Return (X, Y) of the center of cell containing provided text 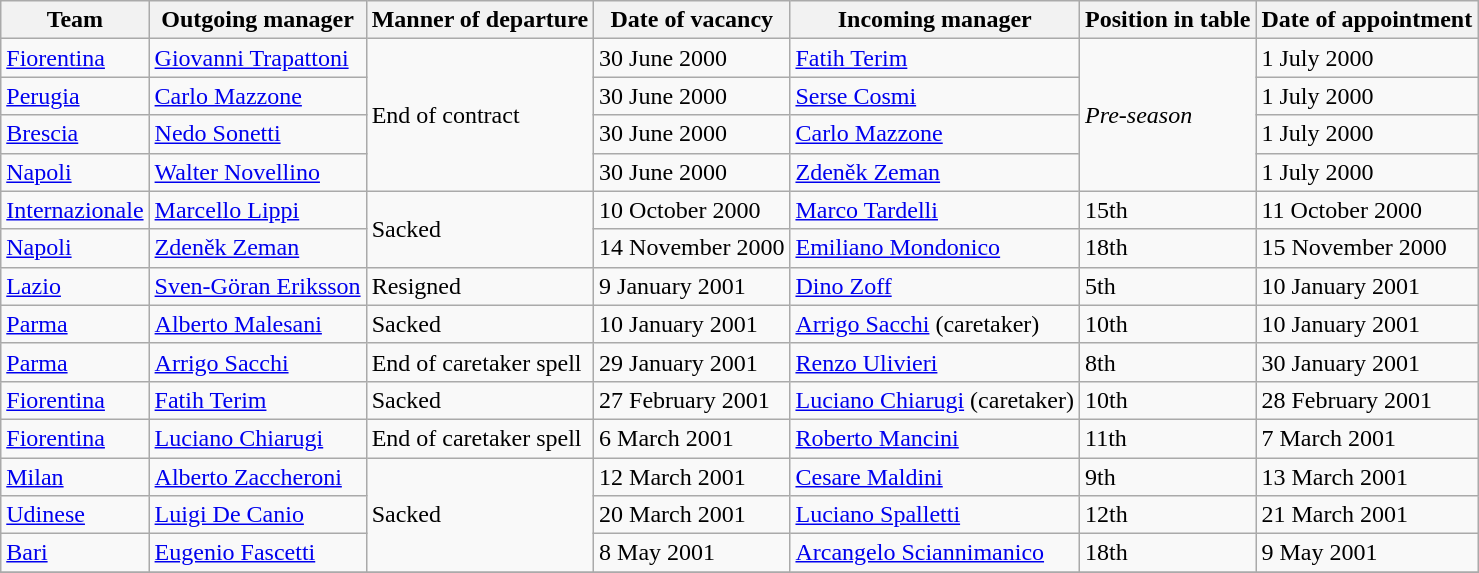
End of contract (480, 115)
Date of vacancy (692, 20)
21 March 2001 (1367, 515)
Marcello Lippi (258, 210)
Alberto Malesani (258, 324)
29 January 2001 (692, 362)
15th (1168, 210)
Milan (75, 477)
Lazio (75, 286)
6 March 2001 (692, 438)
Luigi De Canio (258, 515)
7 March 2001 (1367, 438)
Arcangelo Sciannimanico (935, 553)
12 March 2001 (692, 477)
13 March 2001 (1367, 477)
10 October 2000 (692, 210)
Incoming manager (935, 20)
Alberto Zaccheroni (258, 477)
Giovanni Trapattoni (258, 58)
20 March 2001 (692, 515)
Renzo Ulivieri (935, 362)
15 November 2000 (1367, 248)
Bari (75, 553)
8 May 2001 (692, 553)
11 October 2000 (1367, 210)
Emiliano Mondonico (935, 248)
Eugenio Fascetti (258, 553)
Roberto Mancini (935, 438)
9th (1168, 477)
11th (1168, 438)
Nedo Sonetti (258, 134)
Pre-season (1168, 115)
9 May 2001 (1367, 553)
Cesare Maldini (935, 477)
Arrigo Sacchi (258, 362)
Date of appointment (1367, 20)
Team (75, 20)
9 January 2001 (692, 286)
Perugia (75, 96)
Outgoing manager (258, 20)
8th (1168, 362)
5th (1168, 286)
12th (1168, 515)
Marco Tardelli (935, 210)
28 February 2001 (1367, 400)
14 November 2000 (692, 248)
27 February 2001 (692, 400)
Dino Zoff (935, 286)
Position in table (1168, 20)
Arrigo Sacchi (caretaker) (935, 324)
30 January 2001 (1367, 362)
Serse Cosmi (935, 96)
Luciano Chiarugi (258, 438)
Udinese (75, 515)
Luciano Spalletti (935, 515)
Brescia (75, 134)
Walter Novellino (258, 172)
Luciano Chiarugi (caretaker) (935, 400)
Manner of departure (480, 20)
Internazionale (75, 210)
Resigned (480, 286)
Sven-Göran Eriksson (258, 286)
